Locate the cell with the specified text and output its [X, Y] center coordinate. 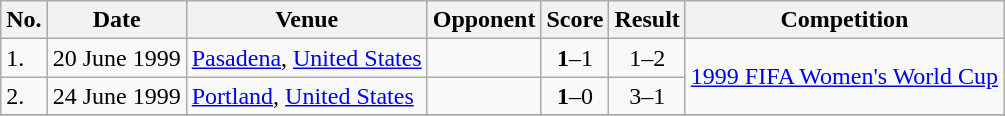
Pasadena, United States [306, 58]
20 June 1999 [116, 58]
1–0 [575, 96]
Venue [306, 20]
Portland, United States [306, 96]
1–1 [575, 58]
1999 FIFA Women's World Cup [844, 77]
Competition [844, 20]
3–1 [647, 96]
Date [116, 20]
1–2 [647, 58]
2. [24, 96]
Opponent [484, 20]
Result [647, 20]
Score [575, 20]
No. [24, 20]
1. [24, 58]
24 June 1999 [116, 96]
